Locate the cell with the specified text and output its [x, y] center coordinate. 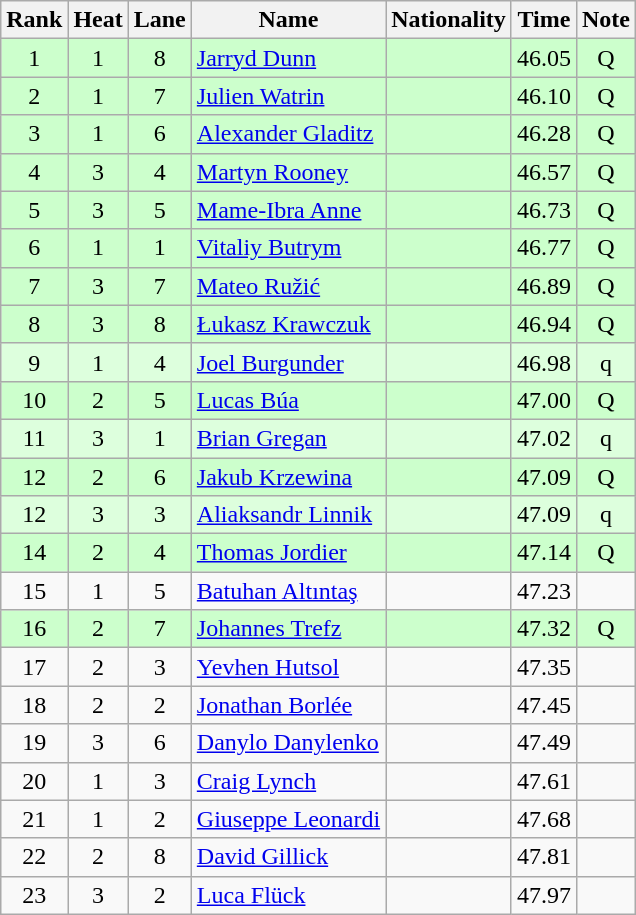
Luca Flück [288, 895]
Batuhan Altıntaş [288, 591]
Johannes Trefz [288, 629]
Mame-Ibra Anne [288, 210]
46.28 [544, 134]
46.77 [544, 248]
47.35 [544, 667]
20 [34, 781]
9 [34, 362]
47.00 [544, 400]
47.68 [544, 819]
Lane [160, 20]
Danylo Danylenko [288, 743]
47.97 [544, 895]
Łukasz Krawczuk [288, 324]
46.89 [544, 286]
47.49 [544, 743]
Martyn Rooney [288, 172]
Note [606, 20]
Mateo Ružić [288, 286]
Heat [98, 20]
Giuseppe Leonardi [288, 819]
Jonathan Borlée [288, 705]
Lucas Búa [288, 400]
47.61 [544, 781]
46.73 [544, 210]
Nationality [449, 20]
Aliaksandr Linnik [288, 515]
47.23 [544, 591]
46.05 [544, 58]
David Gillick [288, 857]
46.57 [544, 172]
Brian Gregan [288, 438]
47.32 [544, 629]
18 [34, 705]
17 [34, 667]
19 [34, 743]
Thomas Jordier [288, 553]
16 [34, 629]
47.81 [544, 857]
Rank [34, 20]
46.98 [544, 362]
14 [34, 553]
47.02 [544, 438]
Vitaliy Butrym [288, 248]
10 [34, 400]
Joel Burgunder [288, 362]
21 [34, 819]
22 [34, 857]
Name [288, 20]
47.45 [544, 705]
46.94 [544, 324]
Julien Watrin [288, 96]
Time [544, 20]
11 [34, 438]
46.10 [544, 96]
47.14 [544, 553]
Craig Lynch [288, 781]
23 [34, 895]
Jarryd Dunn [288, 58]
Jakub Krzewina [288, 477]
15 [34, 591]
Alexander Gladitz [288, 134]
Yevhen Hutsol [288, 667]
